From the cell containing the given text, extract its center point as (x, y) coordinate. 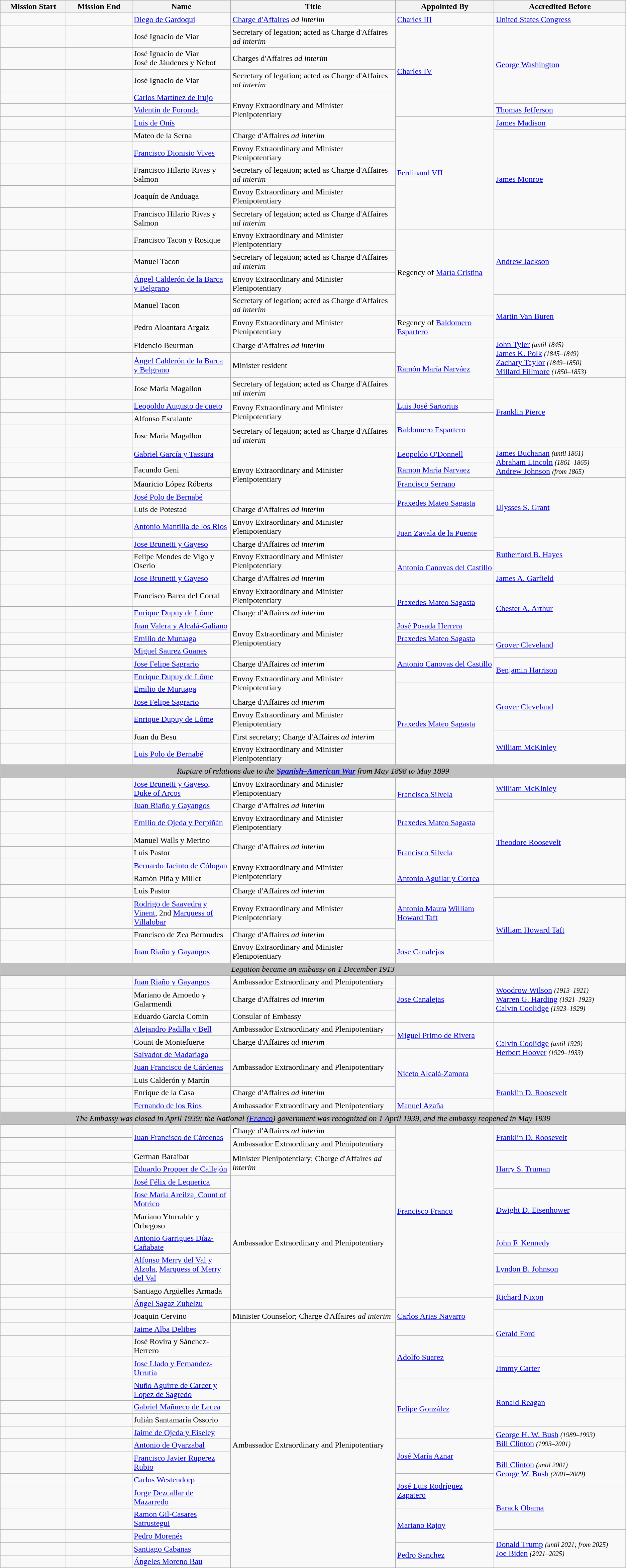
Consular of Embassy (313, 1016)
Luis de Potestad (181, 509)
Rupture of relations due to the Spanish–American War from May 1898 to May 1899 (313, 771)
Mateo de la Serna (181, 136)
Franklin Pierce (560, 412)
Minister resident (313, 365)
Martin Van Buren (560, 316)
José Posada Herrera (445, 626)
Jimmy Carter (560, 1368)
Francisco Dionisio Vives (181, 153)
Charles III (445, 19)
Joaquín de Anduaga (181, 196)
Francisco Franco (445, 1211)
Rodrigo de Saavedra y Vinent, 2nd Marquess of Villalobar (181, 913)
Diego de Gardoqui (181, 19)
Charles IV (445, 71)
Dwight D. Eisenhower (560, 1210)
Francisco Tacon y Rosique (181, 240)
Pedro Morenés (181, 1536)
Manuel Azaña (445, 1106)
Mariano de Amoedo y Galarmendi (181, 999)
Antonio Garrigues Díaz-Cañabate (181, 1243)
James Buchanan (until 1861)Abraham Lincoln (1861–1865)Andrew Johnson (from 1865) (560, 462)
José Félix de Lequerica (181, 1182)
Francisco de Zea Bermudes (181, 935)
Jaime Alba Delibes (181, 1329)
Juan Zavala de la Puente (445, 533)
Niceto Alcalá-Zamora (445, 1074)
Valentin de Foronda (181, 110)
John Tyler (until 1845)James K. Polk (1845–1849)Zachary Taylor (1849–1850)Millard Fillmore (1850–1853) (560, 358)
Woodrow Wilson (1913–1921)Warren G. Harding (1921–1923)Calvin Coolidge (1923–1929) (560, 999)
Appointed By (445, 7)
Lyndon B. Johnson (560, 1269)
Leopoldo O'Donnell (445, 454)
José Luis Rodríguez Zapatero (445, 1490)
Ramon Maria Narvaez (445, 470)
Carlos Westendorp (181, 1480)
José Rovira y Sánchez-Herrero (181, 1346)
Benjamin Harrison (560, 670)
Miguel Saurez Guanes (181, 651)
Pedro Aloantara Argaiz (181, 327)
Antonio de Oyarzabal (181, 1445)
Alejandro Padilla y Bell (181, 1029)
Calvin Coolidge (until 1929)Herbert Hoover (1929–1933) (560, 1048)
Gabriel García y Tassura (181, 454)
Santiago Argüelles Armada (181, 1291)
Francisco Serrano (445, 484)
Fidencio Beurman (181, 345)
James Monroe (560, 179)
Emilio de Ojeda y Perpiñán (181, 823)
Facundo Geni (181, 470)
Jorge Dezcallar de Mazarredo (181, 1497)
Name (181, 7)
Mauricio López Róberts (181, 484)
Antonio Mantilla de los Ríos (181, 527)
Andrew Jackson (560, 262)
Luis Polo de Bernabé (181, 754)
Richard Nixon (560, 1297)
Accredited Before (560, 7)
Manuel Walls y Merino (181, 840)
Jose Maria Areilza, Count of Motrico (181, 1199)
Ramón Piña y Millet (181, 878)
Ronald Reagan (560, 1403)
José Ignacio de ViarJosé de Jáudenes y Nebot (181, 58)
Donald Trump (until 2021; from 2025)Joe Biden (2021–2025) (560, 1549)
Carlos Arias Navarro (445, 1316)
José María Aznar (445, 1456)
Minister Plenipotentiary; Charge d'Affaires ad interim (313, 1163)
Nuño Aguirre de Carcer y Lopez de Sagredo (181, 1390)
Joaquin Cervino (181, 1316)
Bernardo Jacinto de Cólogan (181, 866)
Eduardo Garcia Comin (181, 1016)
Ramón María Narváez (445, 369)
Carlos Martínez de Irujo (181, 97)
The Embassy was closed in April 1939; the National (Franco) government was recognized on 1 April 1939, and the embassy reopened in May 1939 (313, 1118)
Rutherford B. Hayes (560, 555)
Thomas Jefferson (560, 110)
Leopoldo Augusto de cueto (181, 406)
First secretary; Charge d'Affaires ad interim (313, 736)
Ferdinand VII (445, 173)
Legation became an embassy on 1 December 1913 (313, 969)
German Baraibar (181, 1156)
Ángel Sagaz Zubelzu (181, 1304)
James Madison (560, 123)
Mariano Yturralde y Orbegoso (181, 1221)
Title (313, 7)
Jaime de Ojeda y Eiseley (181, 1432)
Mission End (99, 7)
Felipe González (445, 1409)
José Polo de Bernabé (181, 497)
James A. Garfield (560, 579)
George Washington (560, 65)
United States Congress (560, 19)
William Howard Taft (560, 930)
Jose Brunetti y Gayeso, Duke of Arcos (181, 788)
Adolfo Suarez (445, 1357)
Ángeles Moreno Bau (181, 1562)
Jose Llado y Fernandez-Urrutia (181, 1368)
Alfonso Merry del Val y Alzola, Marquess of Merry del Val (181, 1269)
Fernando de los Ríos (181, 1106)
Luis de Onís (181, 123)
Luis Calderón y Martín (181, 1080)
Barack Obama (560, 1508)
Count de Montefuerte (181, 1042)
Juan du Besu (181, 736)
Minister Counselor; Charge d'Affaires ad interim (313, 1316)
Theodore Roosevelt (560, 842)
Eduardo Propper de Callejón (181, 1169)
Miguel Primo de Rivera (445, 1035)
Regency of Baldomero Espartero (445, 327)
Pedro Sanchez (445, 1555)
George H. W. Bush (1989–1993)Bill Clinton (1993–2001) (560, 1439)
Francisco Javier Ruperez Rubio (181, 1462)
Ulysses S. Grant (560, 507)
Antonio Maura William Howard Taft (445, 913)
Mission Start (33, 7)
Mariano Rajoy (445, 1525)
Antonio Aguilar y Correa (445, 878)
Salvador de Madariaga (181, 1055)
Baldomero Espartero (445, 430)
Regency of María Cristina (445, 273)
Enrique de la Casa (181, 1093)
Julián Santamaría Ossorio (181, 1420)
Juan Valera y Alcalá-Galiano (181, 626)
John F. Kennedy (560, 1243)
Ramon Gil-Casares Satrustegui (181, 1518)
Felipe Mendes de Vigo y Oserio (181, 561)
Gabriel Mañueco de Lecea (181, 1407)
Harry S. Truman (560, 1169)
Chester A. Arthur (560, 608)
Gerald Ford (560, 1334)
Francisco Barea del Corral (181, 596)
Luis José Sartorius (445, 406)
Alfonso Escalante (181, 419)
Charges d'Affaires ad interim (313, 58)
Santiago Cabanas (181, 1549)
Bill Clinton (until 2001)George W. Bush (2001–2009) (560, 1469)
